Locate the cell with the specified text and output its (x, y) center coordinate. 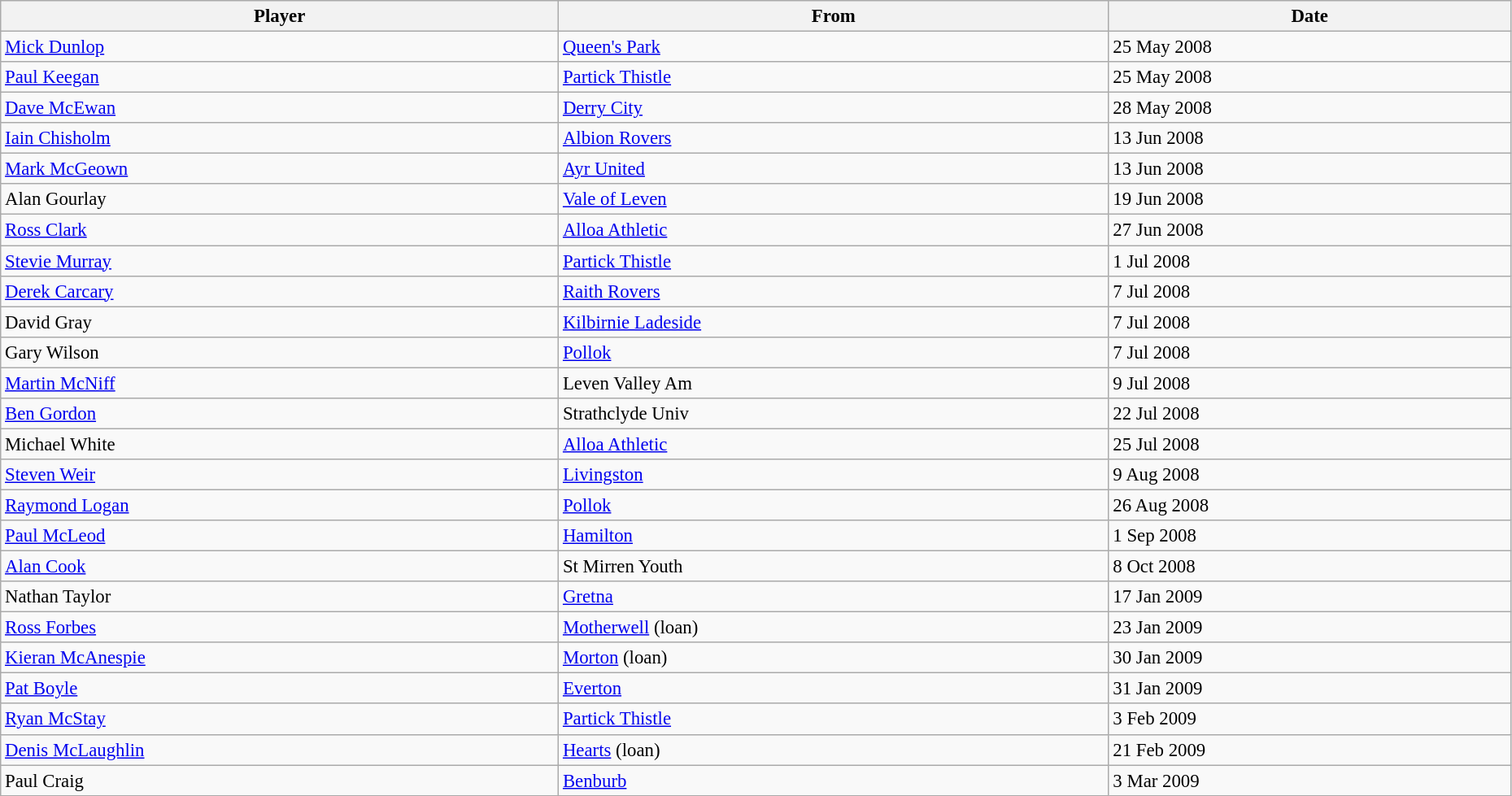
Raith Rovers (834, 291)
Vale of Leven (834, 199)
3 Feb 2009 (1309, 720)
Ross Clark (280, 230)
8 Oct 2008 (1309, 567)
1 Jul 2008 (1309, 261)
Kieran McAnespie (280, 658)
Derek Carcary (280, 291)
Ross Forbes (280, 628)
30 Jan 2009 (1309, 658)
From (834, 16)
Player (280, 16)
19 Jun 2008 (1309, 199)
23 Jan 2009 (1309, 628)
Pat Boyle (280, 689)
Hearts (loan) (834, 750)
31 Jan 2009 (1309, 689)
1 Sep 2008 (1309, 536)
21 Feb 2009 (1309, 750)
Queen's Park (834, 47)
David Gray (280, 322)
Martin McNiff (280, 383)
Alan Gourlay (280, 199)
Hamilton (834, 536)
28 May 2008 (1309, 108)
Date (1309, 16)
Dave McEwan (280, 108)
Motherwell (loan) (834, 628)
26 Aug 2008 (1309, 505)
St Mirren Youth (834, 567)
Alan Cook (280, 567)
Leven Valley Am (834, 383)
Gretna (834, 597)
Albion Rovers (834, 138)
Iain Chisholm (280, 138)
Morton (loan) (834, 658)
Benburb (834, 781)
9 Aug 2008 (1309, 475)
Michael White (280, 444)
Nathan Taylor (280, 597)
3 Mar 2009 (1309, 781)
Kilbirnie Ladeside (834, 322)
Ben Gordon (280, 414)
Mick Dunlop (280, 47)
Paul McLeod (280, 536)
Raymond Logan (280, 505)
Denis McLaughlin (280, 750)
Everton (834, 689)
Gary Wilson (280, 352)
Derry City (834, 108)
Mark McGeown (280, 169)
Ayr United (834, 169)
Ryan McStay (280, 720)
22 Jul 2008 (1309, 414)
17 Jan 2009 (1309, 597)
Stevie Murray (280, 261)
Paul Craig (280, 781)
Strathclyde Univ (834, 414)
Steven Weir (280, 475)
Livingston (834, 475)
25 Jul 2008 (1309, 444)
9 Jul 2008 (1309, 383)
Paul Keegan (280, 77)
27 Jun 2008 (1309, 230)
